Output the (x, y) coordinate of the center of the cell containing the given text.  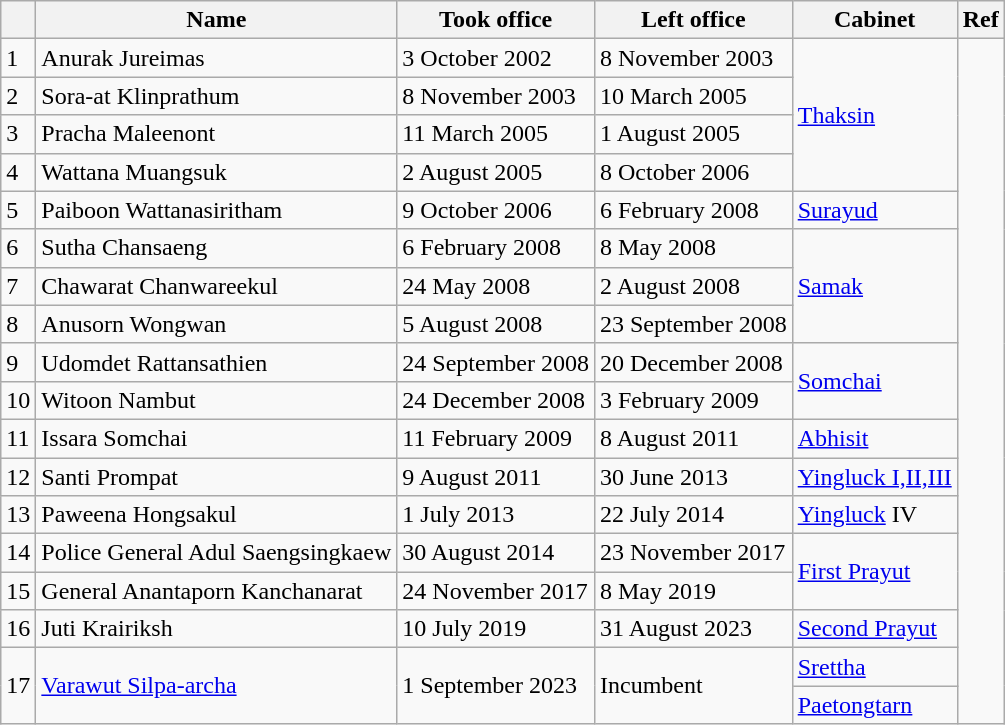
9 October 2006 (496, 210)
12 (18, 477)
Abhisit (874, 438)
9 (18, 362)
Somchai (874, 381)
10 (18, 400)
Witoon Nambut (216, 400)
2 August 2008 (693, 286)
1 August 2005 (693, 134)
Paetongtarn (874, 705)
Anusorn Wongwan (216, 324)
Paiboon Wattanasiritham (216, 210)
8 October 2006 (693, 172)
23 November 2017 (693, 553)
10 March 2005 (693, 96)
24 December 2008 (496, 400)
30 August 2014 (496, 553)
Udomdet Rattansathien (216, 362)
1 July 2013 (496, 515)
17 (18, 686)
Pracha Maleenont (216, 134)
Yingluck I,II,III (874, 477)
3 (18, 134)
24 September 2008 (496, 362)
Samak (874, 286)
Left office (693, 20)
4 (18, 172)
20 December 2008 (693, 362)
8 May 2008 (693, 248)
5 (18, 210)
Sutha Chansaeng (216, 248)
10 July 2019 (496, 629)
24 November 2017 (496, 591)
Yingluck IV (874, 515)
Varawut Silpa-archa (216, 686)
Juti Krairiksh (216, 629)
First Prayut (874, 572)
1 (18, 58)
Incumbent (693, 686)
Police General Adul Saengsingkaew (216, 553)
5 August 2008 (496, 324)
2 August 2005 (496, 172)
Wattana Muangsuk (216, 172)
8 August 2011 (693, 438)
11 February 2009 (496, 438)
16 (18, 629)
Sora-at Klinprathum (216, 96)
13 (18, 515)
Issara Somchai (216, 438)
22 July 2014 (693, 515)
Cabinet (874, 20)
7 (18, 286)
Name (216, 20)
Thaksin (874, 115)
Srettha (874, 667)
8 May 2019 (693, 591)
11 (18, 438)
Santi Prompat (216, 477)
General Anantaporn Kanchanarat (216, 591)
30 June 2013 (693, 477)
31 August 2023 (693, 629)
23 September 2008 (693, 324)
11 March 2005 (496, 134)
6 (18, 248)
Paweena Hongsakul (216, 515)
Chawarat Chanwareekul (216, 286)
Second Prayut (874, 629)
Took office (496, 20)
Ref (980, 20)
8 (18, 324)
9 August 2011 (496, 477)
3 October 2002 (496, 58)
15 (18, 591)
Anurak Jureimas (216, 58)
2 (18, 96)
14 (18, 553)
3 February 2009 (693, 400)
24 May 2008 (496, 286)
Surayud (874, 210)
1 September 2023 (496, 686)
